Return (X, Y) of the center of cell containing provided text 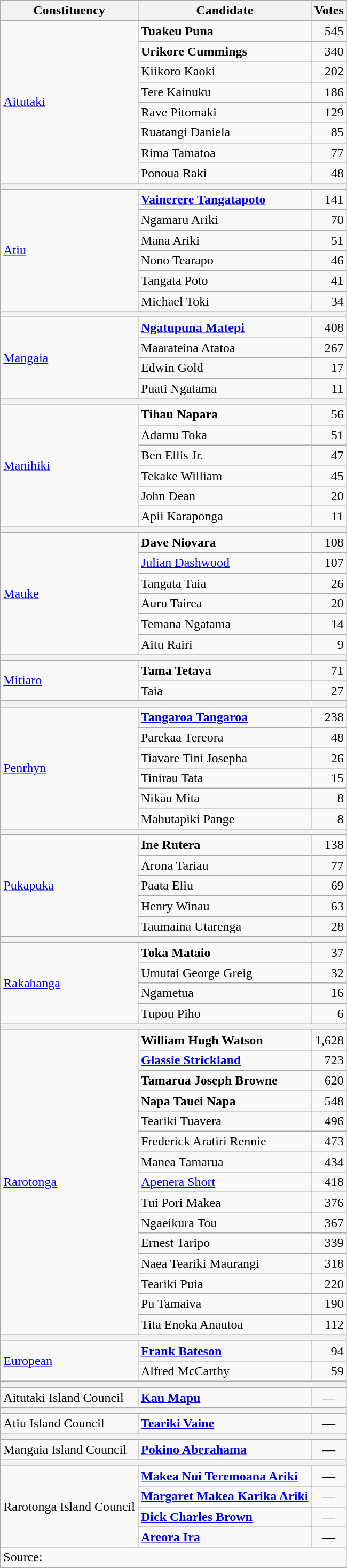
Arona Tariau (224, 865)
367 (329, 1223)
Tekake William (224, 475)
94 (329, 1351)
6 (329, 1013)
418 (329, 1182)
Constituency (69, 11)
William Hugh Watson (224, 1040)
Taumaina Utarenga (224, 926)
Henry Winau (224, 906)
Ben Ellis Jr. (224, 455)
Pukapuka (69, 886)
Julian Dashwood (224, 563)
85 (329, 132)
47 (329, 455)
Aitutaki (69, 102)
Michael Toki (224, 301)
Dave Niovara (224, 543)
723 (329, 1060)
Alfred McCarthy (224, 1371)
Maarateina Atatoa (224, 348)
71 (329, 670)
Ine Rutera (224, 845)
15 (329, 778)
Naea Teariki Maurangi (224, 1263)
Dick Charles Brown (224, 1517)
Tangata Taia (224, 583)
9 (329, 644)
Umutai George Greig (224, 973)
Penrhyn (69, 768)
Edwin Gold (224, 368)
Makea Nui Teremoana Ariki (224, 1476)
Rarotonga (69, 1182)
46 (329, 261)
238 (329, 717)
Rakahanga (69, 983)
Tamarua Joseph Browne (224, 1080)
1,628 (329, 1040)
32 (329, 973)
Kau Mapu (224, 1397)
548 (329, 1101)
Adamu Toka (224, 435)
Rima Tamatoa (224, 153)
Ngamaru Ariki (224, 220)
Votes (329, 11)
Mangaia (69, 358)
473 (329, 1142)
Frank Bateson (224, 1351)
Apenera Short (224, 1182)
Rave Pitomaki (224, 112)
Mitiaro (69, 681)
318 (329, 1263)
408 (329, 327)
Glassie Strickland (224, 1060)
Candidate (224, 11)
37 (329, 953)
376 (329, 1203)
34 (329, 301)
Areora Ira (224, 1537)
Aitu Rairi (224, 644)
340 (329, 51)
Mangaia Island Council (69, 1450)
70 (329, 220)
Apii Karaponga (224, 516)
Puati Ngatama (224, 388)
545 (329, 31)
141 (329, 199)
Auru Tairea (224, 604)
Aitutaki Island Council (69, 1397)
339 (329, 1243)
Pokino Aberahama (224, 1450)
56 (329, 415)
267 (329, 348)
496 (329, 1121)
Tinirau Tata (224, 778)
Parekaa Tereora (224, 737)
Source: (173, 1557)
Rarotonga Island Council (69, 1507)
620 (329, 1080)
Tiavare Tini Josepha (224, 758)
Tere Kainuku (224, 92)
434 (329, 1162)
Ngaeikura Tou (224, 1223)
Tuakeu Puna (224, 31)
Tui Pori Makea (224, 1203)
186 (329, 92)
Ernest Taripo (224, 1243)
69 (329, 886)
107 (329, 563)
Teariki Puia (224, 1284)
Atiu (69, 250)
Tita Enoka Anautoa (224, 1324)
Tupou Piho (224, 1013)
190 (329, 1304)
16 (329, 993)
Ponoua Raki (224, 173)
138 (329, 845)
Pu Tamaiva (224, 1304)
Taia (224, 691)
Mauke (69, 594)
Vainerere Tangatapoto (224, 199)
Mana Ariki (224, 240)
Margaret Makea Karika Ariki (224, 1496)
Kiikoro Kaoki (224, 72)
108 (329, 543)
Manea Tamarua (224, 1162)
Napa Tauei Napa (224, 1101)
Nono Tearapo (224, 261)
Nikau Mita (224, 798)
Ruatangi Daniela (224, 132)
European (69, 1361)
129 (329, 112)
45 (329, 475)
Mahutapiki Pange (224, 819)
Ngametua (224, 993)
112 (329, 1324)
202 (329, 72)
John Dean (224, 496)
14 (329, 624)
Frederick Aratiri Rennie (224, 1142)
Atiu Island Council (69, 1424)
Tama Tetava (224, 670)
59 (329, 1371)
Urikore Cummings (224, 51)
Toka Mataio (224, 953)
Ngatupuna Matepi (224, 327)
Teariki Vaine (224, 1424)
Temana Ngatama (224, 624)
63 (329, 906)
Tihau Napara (224, 415)
17 (329, 368)
Tangata Poto (224, 281)
220 (329, 1284)
27 (329, 691)
Tangaroa Tangaroa (224, 717)
Manihiki (69, 465)
Paata Eliu (224, 886)
28 (329, 926)
41 (329, 281)
Teariki Tuavera (224, 1121)
